Capture the cell that displays the provided text and extract its [x, y] central coordinate. 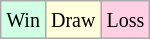
Draw [72, 20]
Win [24, 20]
Loss [126, 20]
